Output the [X, Y] coordinate of the center of the cell containing the given text.  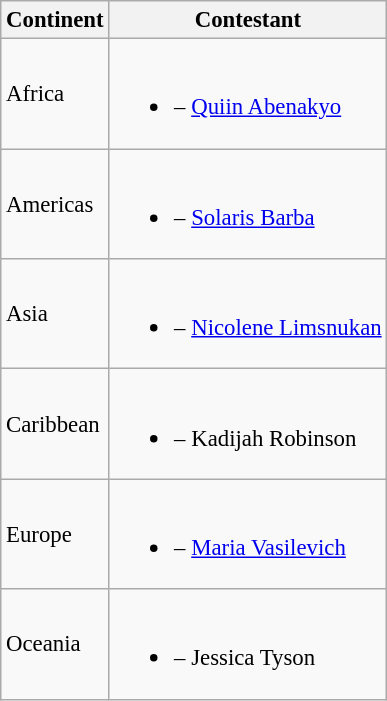
– Maria Vasilevich [248, 534]
Americas [55, 204]
Africa [55, 94]
Contestant [248, 20]
– Nicolene Limsnukan [248, 314]
– Solaris Barba [248, 204]
Oceania [55, 644]
Asia [55, 314]
– Quiin Abenakyo [248, 94]
Europe [55, 534]
– Kadijah Robinson [248, 424]
– Jessica Tyson [248, 644]
Caribbean [55, 424]
Continent [55, 20]
